Find where the given text appears and provide that cell's center as (X, Y) coordinate. 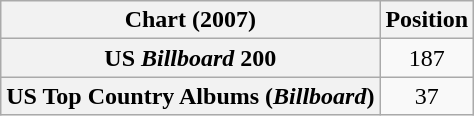
US Billboard 200 (190, 58)
US Top Country Albums (Billboard) (190, 96)
Chart (2007) (190, 20)
Position (427, 20)
37 (427, 96)
187 (427, 58)
